Pinpoint the cell where the given text exists, returning its [x, y] midpoint coordinate. 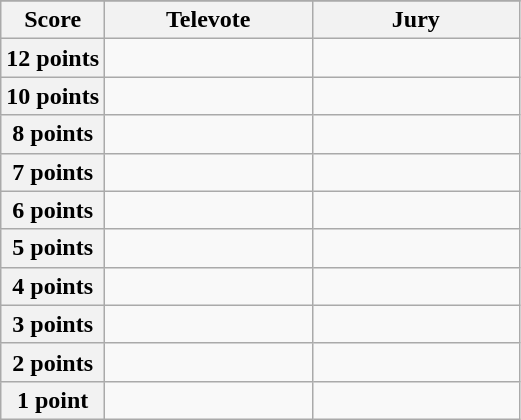
6 points [53, 210]
3 points [53, 324]
1 point [53, 400]
12 points [53, 58]
Score [53, 20]
4 points [53, 286]
Televote [209, 20]
8 points [53, 134]
2 points [53, 362]
10 points [53, 96]
7 points [53, 172]
5 points [53, 248]
Jury [416, 20]
